Detect which cell encompasses the target text, then output its (x, y) center coordinate. 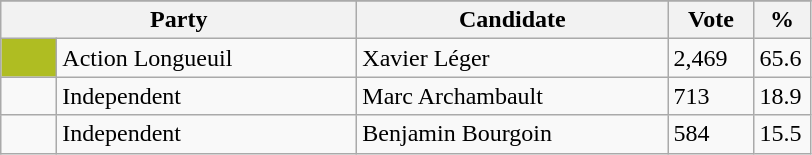
Marc Archambault (512, 96)
584 (711, 134)
15.5 (782, 134)
65.6 (782, 58)
18.9 (782, 96)
% (782, 20)
713 (711, 96)
2,469 (711, 58)
Action Longueuil (207, 58)
Vote (711, 20)
Xavier Léger (512, 58)
Candidate (512, 20)
Benjamin Bourgoin (512, 134)
Party (179, 20)
